Identify which cell holds the provided text, then report its (X, Y) central coordinate. 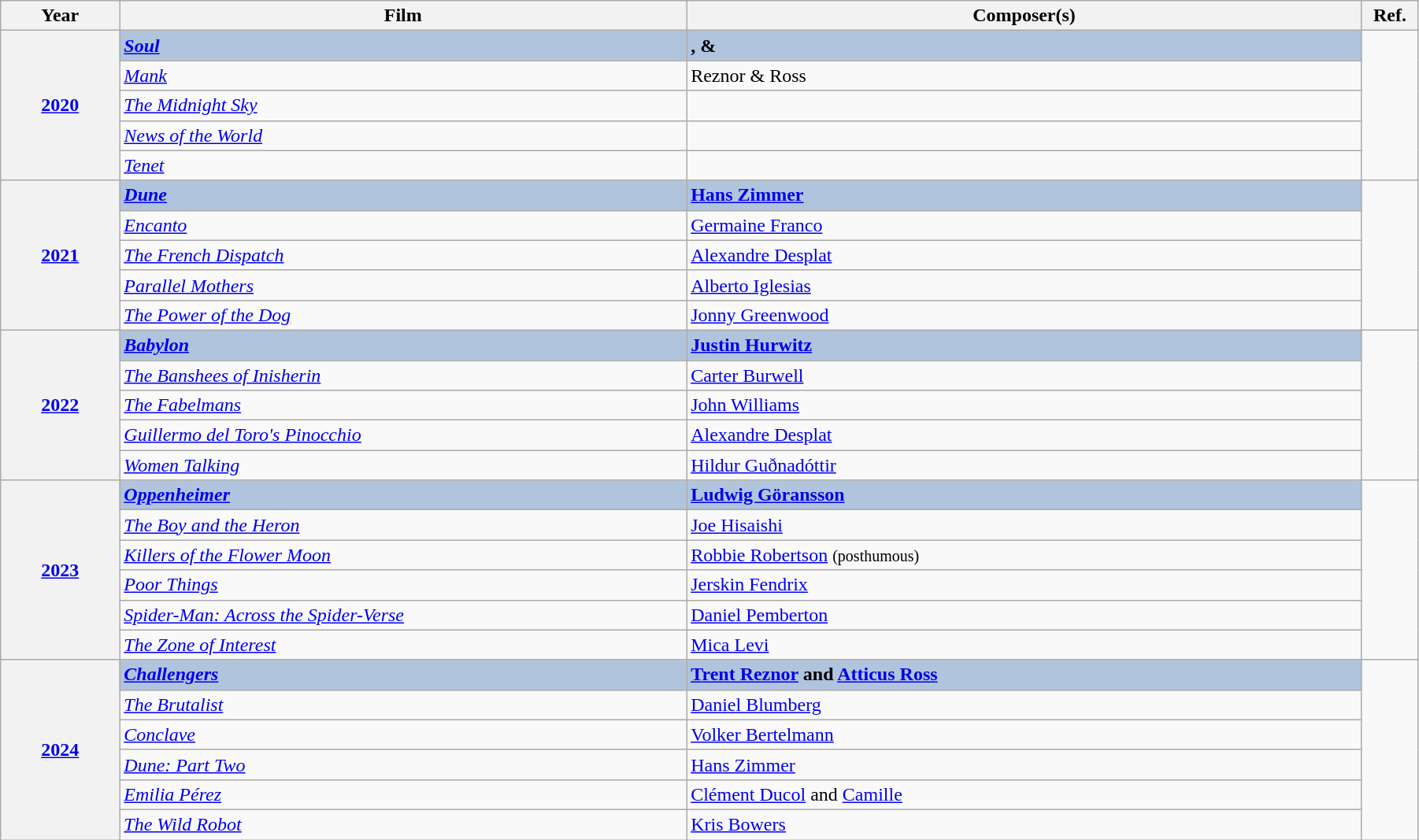
News of the World (403, 135)
Spider-Man: Across the Spider-Verse (403, 615)
The Banshees of Inisherin (403, 376)
The Power of the Dog (403, 315)
The Fabelmans (403, 405)
The Wild Robot (403, 824)
Film (403, 16)
Composer(s) (1024, 16)
Killers of the Flower Moon (403, 555)
Justin Hurwitz (1024, 345)
Volker Bertelmann (1024, 735)
Carter Burwell (1024, 376)
Jonny Greenwood (1024, 315)
2023 (60, 570)
Parallel Mothers (403, 285)
Alberto Iglesias (1024, 285)
Conclave (403, 735)
Joe Hisaishi (1024, 525)
Daniel Pemberton (1024, 615)
Poor Things (403, 585)
2024 (60, 749)
Hildur Guðnadóttir (1024, 465)
Guillermo del Toro's Pinocchio (403, 435)
, & (1024, 46)
2021 (60, 255)
Kris Bowers (1024, 824)
Jerskin Fendrix (1024, 585)
Challengers (403, 675)
Women Talking (403, 465)
Tenet (403, 165)
Oppenheimer (403, 495)
Dune: Part Two (403, 764)
The Midnight Sky (403, 105)
Mica Levi (1024, 645)
Babylon (403, 345)
2022 (60, 405)
Soul (403, 46)
Year (60, 16)
Encanto (403, 225)
The French Dispatch (403, 255)
Mank (403, 76)
Trent Reznor and Atticus Ross (1024, 675)
Ref. (1389, 16)
John Williams (1024, 405)
Robbie Robertson (posthumous) (1024, 555)
The Boy and the Heron (403, 525)
2020 (60, 105)
Reznor & Ross (1024, 76)
Daniel Blumberg (1024, 705)
Ludwig Göransson (1024, 495)
Dune (403, 195)
The Brutalist (403, 705)
Germaine Franco (1024, 225)
The Zone of Interest (403, 645)
Clément Ducol and Camille (1024, 794)
Emilia Pérez (403, 794)
